Locate the cell with the specified text and output its (X, Y) center coordinate. 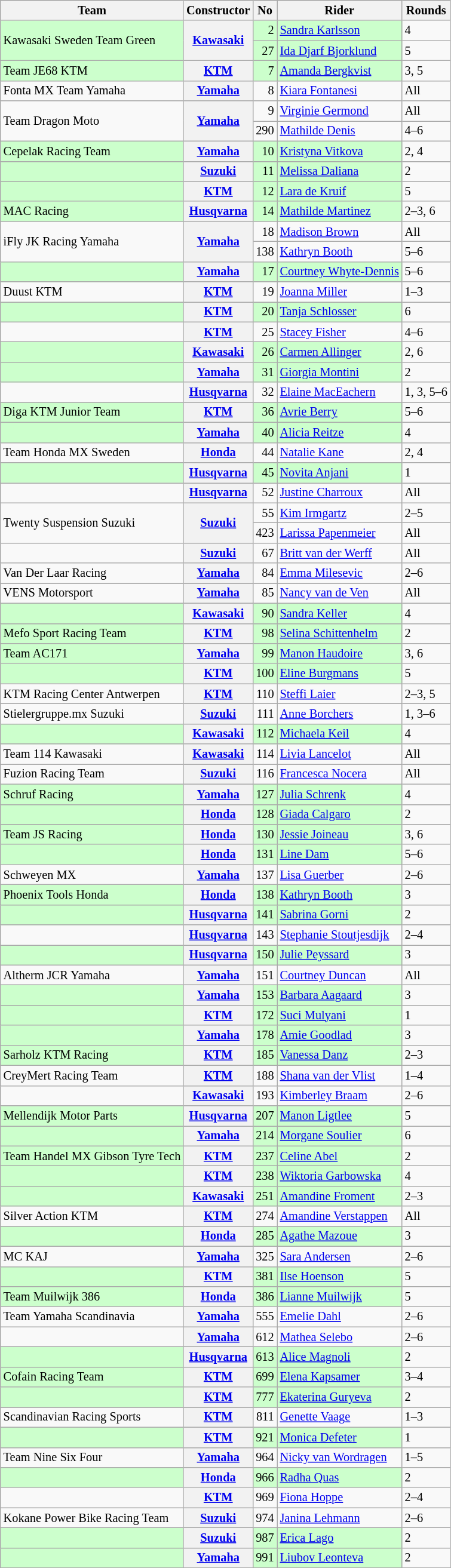
Barbara Aagaard (339, 995)
Constructor (218, 10)
969 (265, 1498)
31 (265, 372)
99 (265, 653)
Team Nine Six Four (92, 1458)
185 (265, 1055)
Anne Borchers (339, 714)
966 (265, 1477)
7 (265, 70)
Team Muilwijk 386 (92, 1296)
Lianne Muilwijk (339, 1296)
Fonta MX Team Yamaha (92, 91)
1, 3, 5–6 (427, 392)
Schweyen MX (92, 875)
Fuzion Racing Team (92, 774)
No (265, 10)
1, 3–6 (427, 714)
MAC Racing (92, 211)
19 (265, 292)
Ilse Hoenson (339, 1277)
9 (265, 111)
2–3, 5 (427, 694)
3–4 (427, 1377)
193 (265, 1096)
Sabrina Gorni (339, 915)
Erica Lago (339, 1538)
CreyMert Racing Team (92, 1075)
Francesca Nocera (339, 774)
Nancy van de Ven (339, 593)
Liubov Leonteva (339, 1558)
Shana van der Vlist (339, 1075)
Emma Milesevic (339, 573)
127 (265, 794)
Silver Action KTM (92, 1216)
Kristyna Vitkova (339, 151)
Team JE68 KTM (92, 70)
172 (265, 1015)
Team Dragon Moto (92, 121)
Emelie Dahl (339, 1317)
Steffi Laier (339, 694)
Lara de Kruif (339, 191)
Larissa Papenmeier (339, 533)
14 (265, 211)
111 (265, 714)
Sara Andersen (339, 1256)
Amandine Verstappen (339, 1216)
Mefo Sport Racing Team (92, 634)
2–3, 6 (427, 211)
386 (265, 1296)
188 (265, 1075)
27 (265, 51)
612 (265, 1337)
150 (265, 955)
Altherm JCR Yamaha (92, 975)
1–5 (427, 1458)
128 (265, 814)
555 (265, 1317)
777 (265, 1397)
Cepelak Racing Team (92, 151)
Britt van der Werff (339, 553)
iFly JK Racing Yamaha (92, 241)
Diga KTM Junior Team (92, 412)
26 (265, 352)
Kimberley Braam (339, 1096)
Melissa Daliana (339, 171)
Ekaterina Guryeva (339, 1397)
Cofain Racing Team (92, 1377)
Scandinavian Racing Sports (92, 1417)
Amanda Bergkvist (339, 70)
Kim Irmgartz (339, 513)
Team JS Racing (92, 834)
25 (265, 332)
Genette Vaage (339, 1417)
36 (265, 412)
Tanja Schlosser (339, 312)
Manon Ligtlee (339, 1115)
VENS Motorsport (92, 593)
Eline Burgmans (339, 674)
MC KAJ (92, 1256)
Rounds (427, 10)
40 (265, 432)
1–4 (427, 1075)
2–5 (427, 513)
964 (265, 1458)
Kokane Power Bike Racing Team (92, 1518)
Kiara Fontanesi (339, 91)
Jessie Joineau (339, 834)
52 (265, 493)
Livia Lancelot (339, 754)
Lisa Guerber (339, 875)
Radha Quas (339, 1477)
55 (265, 513)
100 (265, 674)
90 (265, 613)
20 (265, 312)
Novita Anjani (339, 472)
214 (265, 1136)
207 (265, 1115)
153 (265, 995)
12 (265, 191)
290 (265, 131)
Nicky van Wordragen (339, 1458)
Amie Goodlad (339, 1035)
325 (265, 1256)
Duust KTM (92, 292)
143 (265, 935)
Stielergruppe.mx Suzuki (92, 714)
Elena Kapsamer (339, 1377)
Sandra Karlsson (339, 30)
110 (265, 694)
Line Dam (339, 854)
130 (265, 834)
Michaela Keil (339, 734)
921 (265, 1437)
Julia Schrenk (339, 794)
137 (265, 875)
987 (265, 1538)
Virginie Germond (339, 111)
Morgane Soulier (339, 1136)
974 (265, 1518)
KTM Racing Center Antwerpen (92, 694)
Giorgia Montini (339, 372)
Team (92, 10)
Kawasaki Sweden Team Green (92, 41)
Courtney Duncan (339, 975)
Mathilde Martinez (339, 211)
Team Honda MX Sweden (92, 453)
Alicia Reitze (339, 432)
Twenty Suspension Suzuki (92, 523)
151 (265, 975)
Courtney Whyte-Dennis (339, 272)
251 (265, 1196)
423 (265, 533)
Avrie Berry (339, 412)
Stephanie Stoutjesdijk (339, 935)
Justine Charroux (339, 493)
991 (265, 1558)
Giada Calgaro (339, 814)
10 (265, 151)
274 (265, 1216)
Carmen Allinger (339, 352)
Joanna Miller (339, 292)
Selina Schittenhelm (339, 634)
Madison Brown (339, 232)
Suci Mulyani (339, 1015)
116 (265, 774)
84 (265, 573)
Vanessa Danz (339, 1055)
381 (265, 1277)
Amandine Froment (339, 1196)
45 (265, 472)
285 (265, 1236)
141 (265, 915)
67 (265, 553)
Monica Defeter (339, 1437)
Natalie Kane (339, 453)
Elaine MacEachern (339, 392)
44 (265, 453)
32 (265, 392)
2, 6 (427, 352)
Phoenix Tools Honda (92, 894)
8 (265, 91)
Team AC171 (92, 653)
3, 5 (427, 70)
85 (265, 593)
Wiktoria Garbowska (339, 1176)
Rider (339, 10)
Stacey Fisher (339, 332)
Sandra Keller (339, 613)
131 (265, 854)
Janina Lehmann (339, 1518)
Celine Abel (339, 1156)
613 (265, 1357)
Fiona Hoppe (339, 1498)
Van Der Laar Racing (92, 573)
Mathea Selebo (339, 1337)
Mathilde Denis (339, 131)
114 (265, 754)
17 (265, 272)
Manon Haudoire (339, 653)
Julie Peyssard (339, 955)
Ida Djarf Bjorklund (339, 51)
11 (265, 171)
Team Yamaha Scandinavia (92, 1317)
Alice Magnoli (339, 1357)
Team 114 Kawasaki (92, 754)
Team Handel MX Gibson Tyre Tech (92, 1156)
238 (265, 1176)
811 (265, 1417)
98 (265, 634)
18 (265, 232)
Schruf Racing (92, 794)
Sarholz KTM Racing (92, 1055)
699 (265, 1377)
Agathe Mazoue (339, 1236)
Mellendijk Motor Parts (92, 1115)
112 (265, 734)
237 (265, 1156)
178 (265, 1035)
